For the text-containing cell, return its midpoint in (x, y) coordinate format. 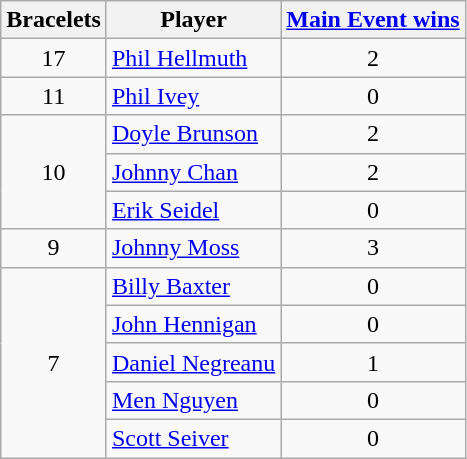
Men Nguyen (193, 400)
11 (54, 96)
Billy Baxter (193, 286)
Daniel Negreanu (193, 362)
3 (373, 248)
Doyle Brunson (193, 134)
John Hennigan (193, 324)
Scott Seiver (193, 438)
Johnny Chan (193, 172)
Erik Seidel (193, 210)
1 (373, 362)
9 (54, 248)
Johnny Moss (193, 248)
17 (54, 58)
Phil Hellmuth (193, 58)
Phil Ivey (193, 96)
Bracelets (54, 20)
Main Event wins (373, 20)
10 (54, 172)
Player (193, 20)
7 (54, 362)
